Output the (X, Y) coordinate of the center of the cell containing the given text.  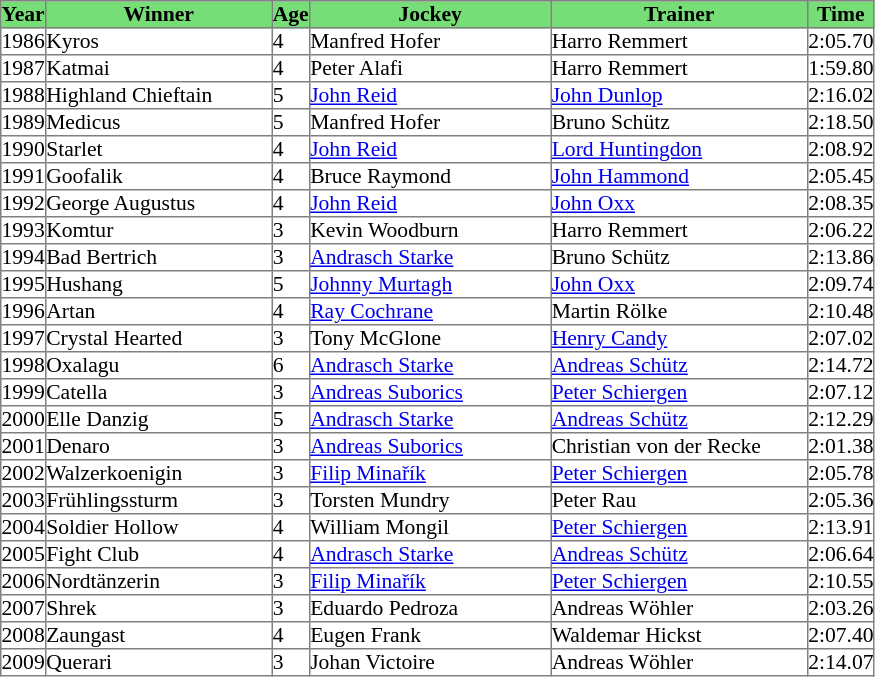
1992 (24, 204)
2000 (24, 420)
1993 (24, 230)
Kyros (158, 42)
2006 (24, 582)
2:13.91 (840, 528)
2001 (24, 446)
Medicus (158, 122)
William Mongil (430, 528)
1995 (24, 284)
Katmai (158, 68)
Winner (158, 14)
2:07.02 (840, 338)
Christian von der Recke (679, 446)
6 (290, 366)
Henry Candy (679, 338)
2:06.64 (840, 554)
2:14.72 (840, 366)
2:05.70 (840, 42)
Crystal Hearted (158, 338)
Soldier Hollow (158, 528)
Peter Rau (679, 500)
Nordtänzerin (158, 582)
2:08.92 (840, 150)
Eduardo Pedroza (430, 608)
1994 (24, 258)
Komtur (158, 230)
2008 (24, 636)
2:07.40 (840, 636)
Trainer (679, 14)
Catella (158, 392)
2003 (24, 500)
Year (24, 14)
Bruce Raymond (430, 176)
Time (840, 14)
2:09.74 (840, 284)
2005 (24, 554)
1997 (24, 338)
1990 (24, 150)
2:06.22 (840, 230)
2:18.50 (840, 122)
Goofalik (158, 176)
2:03.26 (840, 608)
Kevin Woodburn (430, 230)
Artan (158, 312)
Ray Cochrane (430, 312)
Martin Rölke (679, 312)
Johnny Murtagh (430, 284)
Tony McGlone (430, 338)
1998 (24, 366)
Zaungast (158, 636)
Elle Danzig (158, 420)
Torsten Mundry (430, 500)
Johan Victoire (430, 662)
John Dunlop (679, 96)
Age (290, 14)
1989 (24, 122)
Walzerkoenigin (158, 474)
Jockey (430, 14)
Shrek (158, 608)
John Hammond (679, 176)
Fight Club (158, 554)
2:08.35 (840, 204)
Highland Chieftain (158, 96)
2:16.02 (840, 96)
2007 (24, 608)
Peter Alafi (430, 68)
2:10.48 (840, 312)
1991 (24, 176)
Oxalagu (158, 366)
George Augustus (158, 204)
Hushang (158, 284)
1996 (24, 312)
Denaro (158, 446)
Bad Bertrich (158, 258)
2:05.45 (840, 176)
2:05.36 (840, 500)
2:01.38 (840, 446)
2:05.78 (840, 474)
1987 (24, 68)
Querari (158, 662)
1988 (24, 96)
2002 (24, 474)
Eugen Frank (430, 636)
2004 (24, 528)
2009 (24, 662)
2:10.55 (840, 582)
Waldemar Hickst (679, 636)
Starlet (158, 150)
2:14.07 (840, 662)
2:13.86 (840, 258)
Frühlingssturm (158, 500)
2:07.12 (840, 392)
1:59.80 (840, 68)
Lord Huntingdon (679, 150)
1986 (24, 42)
2:12.29 (840, 420)
1999 (24, 392)
